Determine the (x, y) coordinate at the center of the cell enclosing the given text.  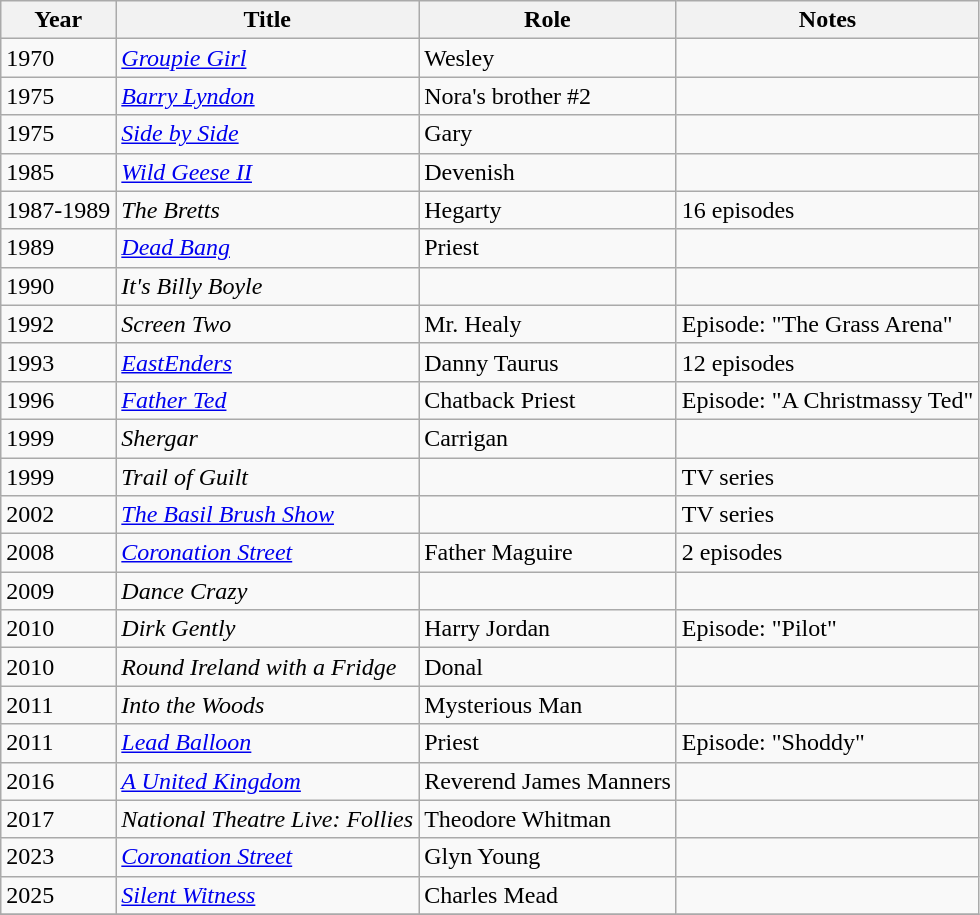
Reverend James Manners (548, 781)
Nora's brother #2 (548, 96)
Role (548, 20)
Theodore Whitman (548, 819)
Dance Crazy (268, 591)
Silent Witness (268, 895)
Wild Geese II (268, 172)
Devenish (548, 172)
Year (58, 20)
2025 (58, 895)
The Basil Brush Show (268, 515)
Mysterious Man (548, 705)
It's Billy Boyle (268, 286)
Dead Bang (268, 248)
Episode: "Shoddy" (828, 743)
1987-1989 (58, 210)
National Theatre Live: Follies (268, 819)
Father Ted (268, 400)
Into the Woods (268, 705)
Side by Side (268, 134)
EastEnders (268, 362)
Episode: "A Christmassy Ted" (828, 400)
Danny Taurus (548, 362)
1993 (58, 362)
Barry Lyndon (268, 96)
2008 (58, 553)
Gary (548, 134)
12 episodes (828, 362)
Episode: "The Grass Arena" (828, 324)
Dirk Gently (268, 629)
1996 (58, 400)
2002 (58, 515)
Harry Jordan (548, 629)
2 episodes (828, 553)
Trail of Guilt (268, 477)
Father Maguire (548, 553)
2016 (58, 781)
Episode: "Pilot" (828, 629)
16 episodes (828, 210)
1985 (58, 172)
Hegarty (548, 210)
A United Kingdom (268, 781)
1989 (58, 248)
Glyn Young (548, 857)
Wesley (548, 58)
2009 (58, 591)
Screen Two (268, 324)
Title (268, 20)
Donal (548, 667)
Notes (828, 20)
Lead Balloon (268, 743)
Charles Mead (548, 895)
Groupie Girl (268, 58)
Shergar (268, 438)
1990 (58, 286)
Mr. Healy (548, 324)
2017 (58, 819)
Round Ireland with a Fridge (268, 667)
The Bretts (268, 210)
2023 (58, 857)
1992 (58, 324)
Carrigan (548, 438)
1970 (58, 58)
Chatback Priest (548, 400)
